Output the [X, Y] coordinate of the center of the cell containing the given text.  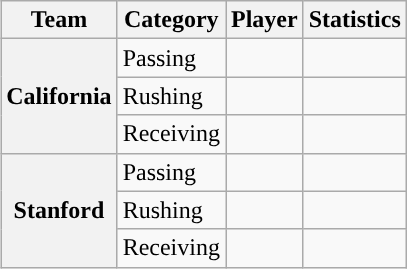
Team [59, 20]
Statistics [354, 20]
California [59, 96]
Stanford [59, 210]
Player [265, 20]
Category [171, 20]
